Extract the [X, Y] coordinate from the center of the cell holding the provided text.  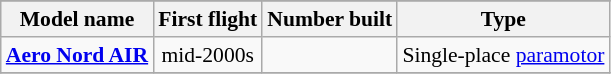
mid-2000s [208, 55]
Number built [330, 19]
Model name [77, 19]
Type [503, 19]
Aero Nord AIR [77, 55]
Single-place paramotor [503, 55]
First flight [208, 19]
